Determine the (X, Y) coordinate at the center of the cell enclosing the given text.  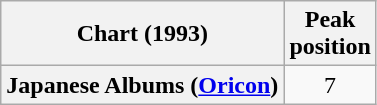
Chart (1993) (142, 34)
7 (330, 85)
Peakposition (330, 34)
Japanese Albums (Oricon) (142, 85)
